For the text-containing cell, return its midpoint in (X, Y) coordinate format. 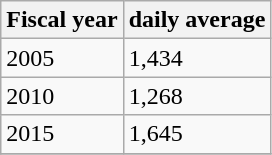
2005 (62, 58)
1,268 (197, 96)
1,645 (197, 134)
2015 (62, 134)
daily average (197, 20)
1,434 (197, 58)
2010 (62, 96)
Fiscal year (62, 20)
